Identify which cell holds the provided text, then report its (x, y) central coordinate. 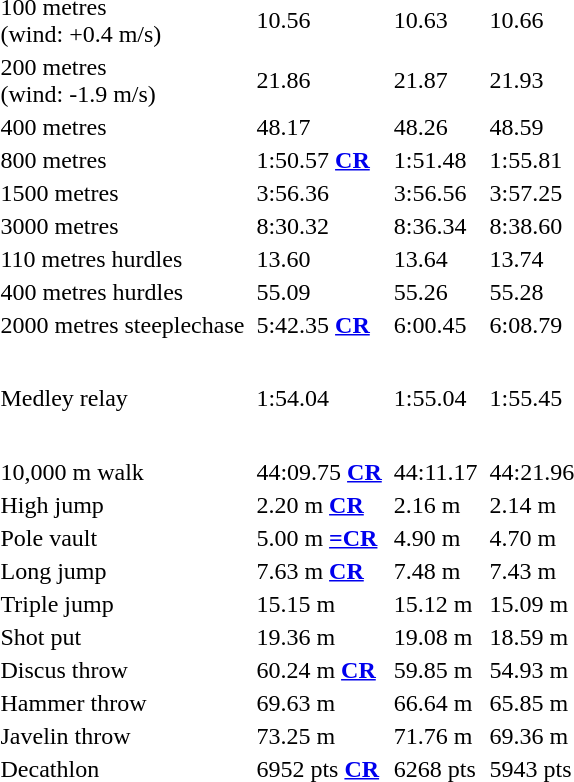
3:56.36 (319, 193)
1:54.04 (319, 398)
19.36 m (319, 637)
44:11.17 (436, 472)
55.09 (319, 292)
1:51.48 (436, 160)
15.12 m (436, 604)
7.48 m (436, 571)
66.64 m (436, 703)
44:09.75 CR (319, 472)
7.63 m CR (319, 571)
6:00.45 (436, 325)
15.15 m (319, 604)
2.16 m (436, 505)
13.60 (319, 259)
19.08 m (436, 637)
71.76 m (436, 736)
55.26 (436, 292)
5.00 m =CR (319, 538)
21.87 (436, 80)
5:42.35 CR (319, 325)
73.25 m (319, 736)
8:30.32 (319, 226)
3:56.56 (436, 193)
59.85 m (436, 670)
48.26 (436, 127)
60.24 m CR (319, 670)
69.63 m (319, 703)
1:55.04 (436, 398)
13.64 (436, 259)
48.17 (319, 127)
4.90 m (436, 538)
8:36.34 (436, 226)
2.20 m CR (319, 505)
21.86 (319, 80)
1:50.57 CR (319, 160)
